Return the (x, y) coordinate for the center point of the cell that contains the specified text.  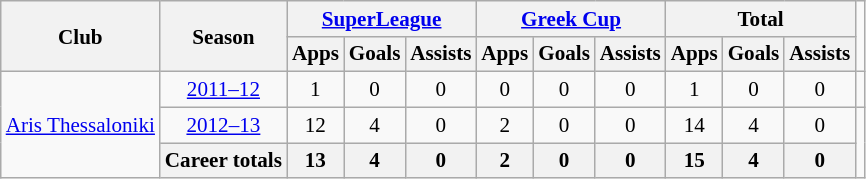
15 (694, 160)
12 (316, 124)
SuperLeague (382, 18)
Season (224, 36)
13 (316, 160)
Career totals (224, 160)
2012–13 (224, 124)
Club (80, 36)
Total (760, 18)
14 (694, 124)
2011–12 (224, 90)
Greek Cup (570, 18)
Aris Thessaloniki (80, 125)
